Return the [X, Y] coordinate for the center point of the cell that contains the specified text.  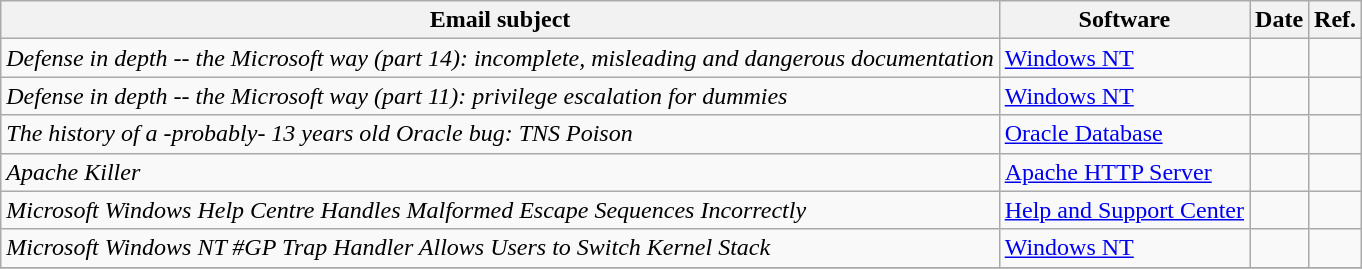
Defense in depth -- the Microsoft way (part 14): incomplete, misleading and dangerous documentation [500, 58]
Date [1280, 20]
The history of a -probably- 13 years old Oracle bug: TNS Poison [500, 134]
Ref. [1336, 20]
Oracle Database [1124, 134]
Apache HTTP Server [1124, 172]
Apache Killer [500, 172]
Help and Support Center [1124, 210]
Email subject [500, 20]
Microsoft Windows NT #GP Trap Handler Allows Users to Switch Kernel Stack [500, 248]
Defense in depth -- the Microsoft way (part 11): privilege escalation for dummies [500, 96]
Microsoft Windows Help Centre Handles Malformed Escape Sequences Incorrectly [500, 210]
Software [1124, 20]
